Detect which cell encompasses the target text, then output its [x, y] center coordinate. 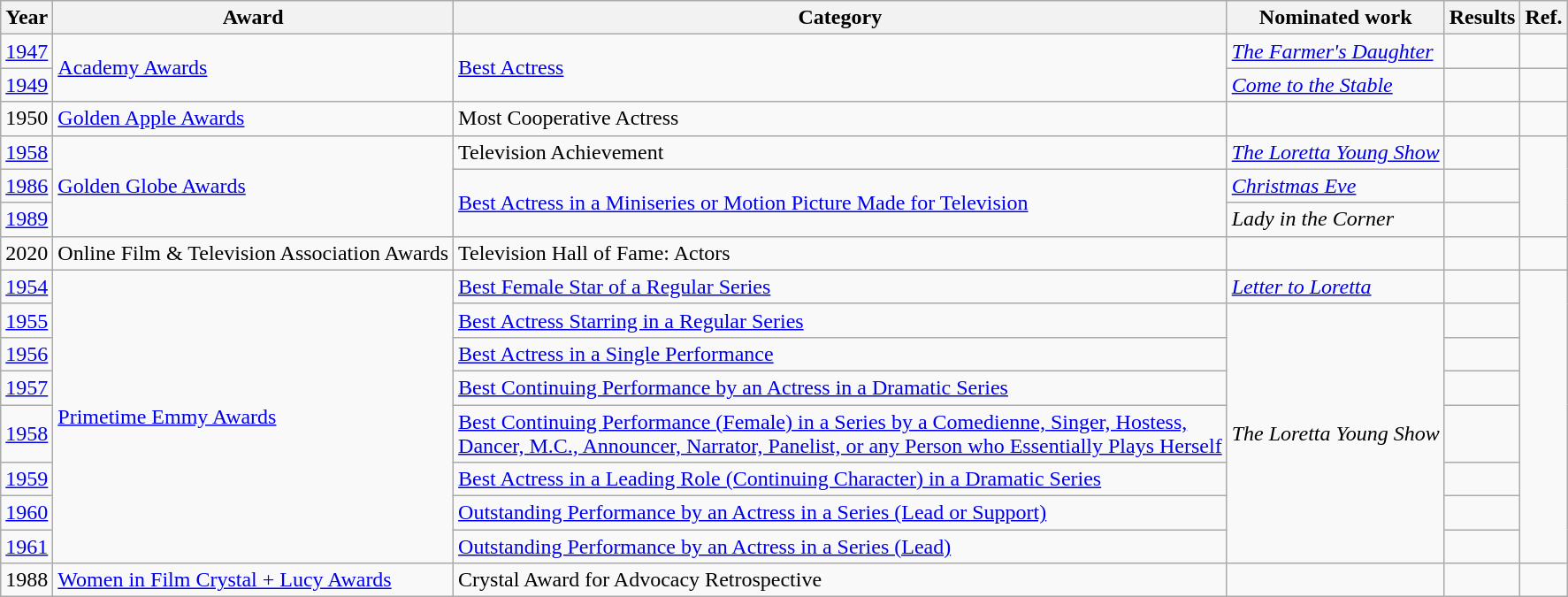
1986 [27, 186]
Primetime Emmy Awards [253, 417]
Outstanding Performance by an Actress in a Series (Lead or Support) [840, 513]
1956 [27, 354]
1959 [27, 479]
Nominated work [1335, 18]
Lady in the Corner [1335, 219]
1960 [27, 513]
Category [840, 18]
1988 [27, 580]
Outstanding Performance by an Actress in a Series (Lead) [840, 547]
Come to the Stable [1335, 85]
1947 [27, 51]
Academy Awards [253, 68]
Women in Film Crystal + Lucy Awards [253, 580]
Golden Apple Awards [253, 119]
Results [1482, 18]
1957 [27, 387]
Most Cooperative Actress [840, 119]
Year [27, 18]
Award [253, 18]
Best Actress in a Leading Role (Continuing Character) in a Dramatic Series [840, 479]
Television Hall of Fame: Actors [840, 253]
Best Continuing Performance by an Actress in a Dramatic Series [840, 387]
1954 [27, 287]
Golden Globe Awards [253, 186]
Crystal Award for Advocacy Retrospective [840, 580]
Ref. [1544, 18]
Online Film & Television Association Awards [253, 253]
The Farmer's Daughter [1335, 51]
1950 [27, 119]
1949 [27, 85]
1961 [27, 547]
1989 [27, 219]
Best Actress in a Miniseries or Motion Picture Made for Television [840, 203]
Letter to Loretta [1335, 287]
2020 [27, 253]
Best Female Star of a Regular Series [840, 287]
Television Achievement [840, 152]
Christmas Eve [1335, 186]
Best Actress Starring in a Regular Series [840, 320]
Best Actress [840, 68]
1955 [27, 320]
Best Actress in a Single Performance [840, 354]
